Provide the [x, y] coordinate of the cell's center where the given text is located.  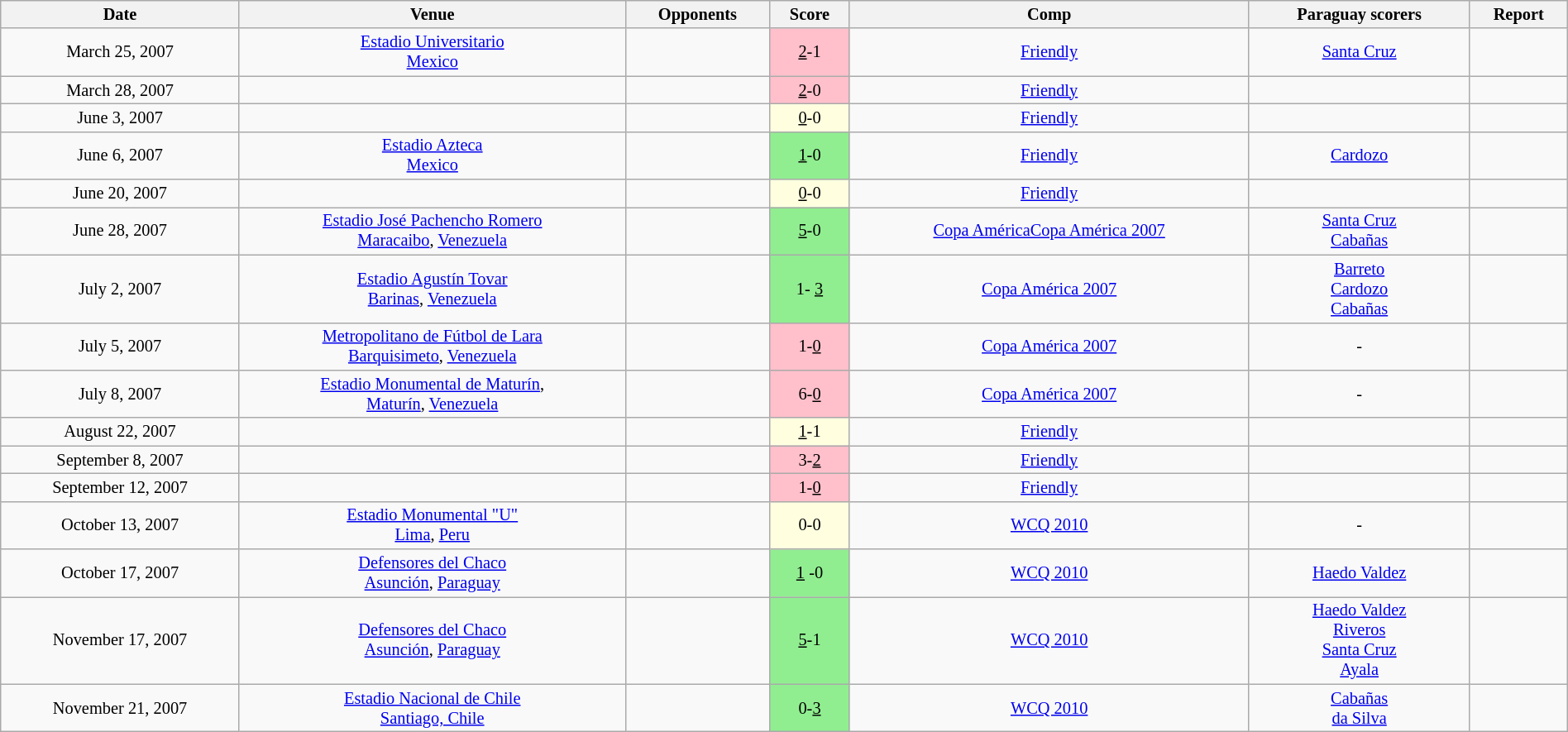
5-1 [810, 640]
Santa Cruz Cabañas [1360, 231]
Opponents [698, 14]
Estadio AztecaMexico [432, 155]
Metropolitano de Fútbol de LaraBarquisimeto, Venezuela [432, 347]
March 28, 2007 [121, 90]
June 20, 2007 [121, 194]
November 21, 2007 [121, 708]
0-3 [810, 708]
1- 3 [810, 289]
Estadio UniversitarioMexico [432, 52]
3-2 [810, 460]
Report [1518, 14]
Estadio Nacional de ChileSantiago, Chile [432, 708]
Cardozo [1360, 155]
1 -0 [810, 573]
July 2, 2007 [121, 289]
Venue [432, 14]
June 6, 2007 [121, 155]
Estadio Monumental "U"Lima, Peru [432, 525]
Haedo Valdez Riveros Santa Cruz Ayala [1360, 640]
Estadio Agustín TovarBarinas, Venezuela [432, 289]
2-1 [810, 52]
August 22, 2007 [121, 432]
1-1 [810, 432]
September 12, 2007 [121, 487]
June 3, 2007 [121, 117]
Cabañas da Silva [1360, 708]
Estadio Monumental de Maturín, Maturín, Venezuela [432, 394]
Estadio José Pachencho RomeroMaracaibo, Venezuela [432, 231]
June 28, 2007 [121, 231]
5-0 [810, 231]
Santa Cruz [1360, 52]
July 8, 2007 [121, 394]
Barreto Cardozo Cabañas [1360, 289]
Paraguay scorers [1360, 14]
July 5, 2007 [121, 347]
Score [810, 14]
6-0 [810, 394]
September 8, 2007 [121, 460]
Copa AméricaCopa América 2007 [1049, 231]
October 13, 2007 [121, 525]
Date [121, 14]
March 25, 2007 [121, 52]
2-0 [810, 90]
November 17, 2007 [121, 640]
Comp [1049, 14]
Haedo Valdez [1360, 573]
October 17, 2007 [121, 573]
